Find where the given text appears and provide that cell's center as (x, y) coordinate. 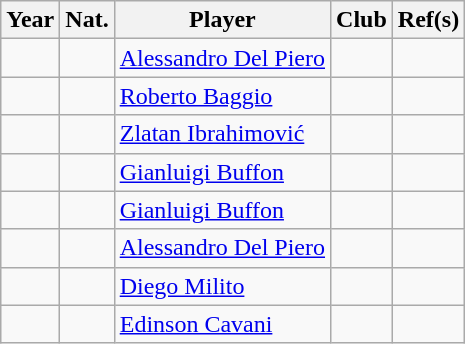
Roberto Baggio (222, 96)
Player (222, 20)
Diego Milito (222, 286)
Ref(s) (428, 20)
Year (30, 20)
Club (362, 20)
Zlatan Ibrahimović (222, 134)
Nat. (87, 20)
Edinson Cavani (222, 324)
